Capture the cell that displays the provided text and extract its [X, Y] central coordinate. 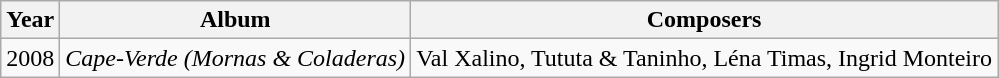
Album [236, 20]
Composers [704, 20]
Cape-Verde (Mornas & Coladeras) [236, 58]
Val Xalino, Tututa & Taninho, Léna Timas, Ingrid Monteiro [704, 58]
Year [30, 20]
2008 [30, 58]
